Extract the (X, Y) coordinate from the center of the cell holding the provided text.  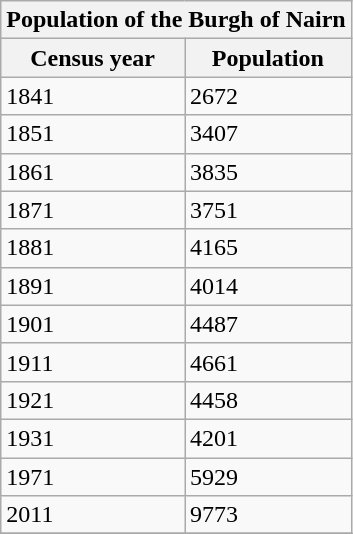
3835 (268, 172)
3407 (268, 134)
4165 (268, 248)
9773 (268, 515)
1921 (93, 400)
1851 (93, 134)
4661 (268, 362)
2672 (268, 96)
4201 (268, 438)
1871 (93, 210)
1841 (93, 96)
Population of the Burgh of Nairn (176, 20)
2011 (93, 515)
1971 (93, 477)
1891 (93, 286)
1861 (93, 172)
1911 (93, 362)
1881 (93, 248)
1901 (93, 324)
Census year (93, 58)
3751 (268, 210)
Population (268, 58)
4458 (268, 400)
1931 (93, 438)
4014 (268, 286)
4487 (268, 324)
5929 (268, 477)
